For the text-containing cell, return its midpoint in [x, y] coordinate format. 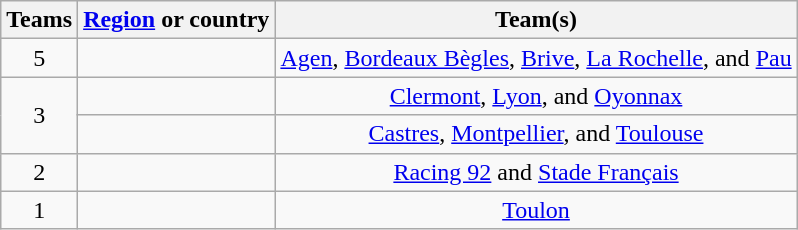
3 [40, 115]
2 [40, 172]
Clermont, Lyon, and Oyonnax [536, 96]
Team(s) [536, 20]
Toulon [536, 210]
1 [40, 210]
Castres, Montpellier, and Toulouse [536, 134]
5 [40, 58]
Region or country [176, 20]
Racing 92 and Stade Français [536, 172]
Agen, Bordeaux Bègles, Brive, La Rochelle, and Pau [536, 58]
Teams [40, 20]
